Detect which cell encompasses the target text, then output its (X, Y) center coordinate. 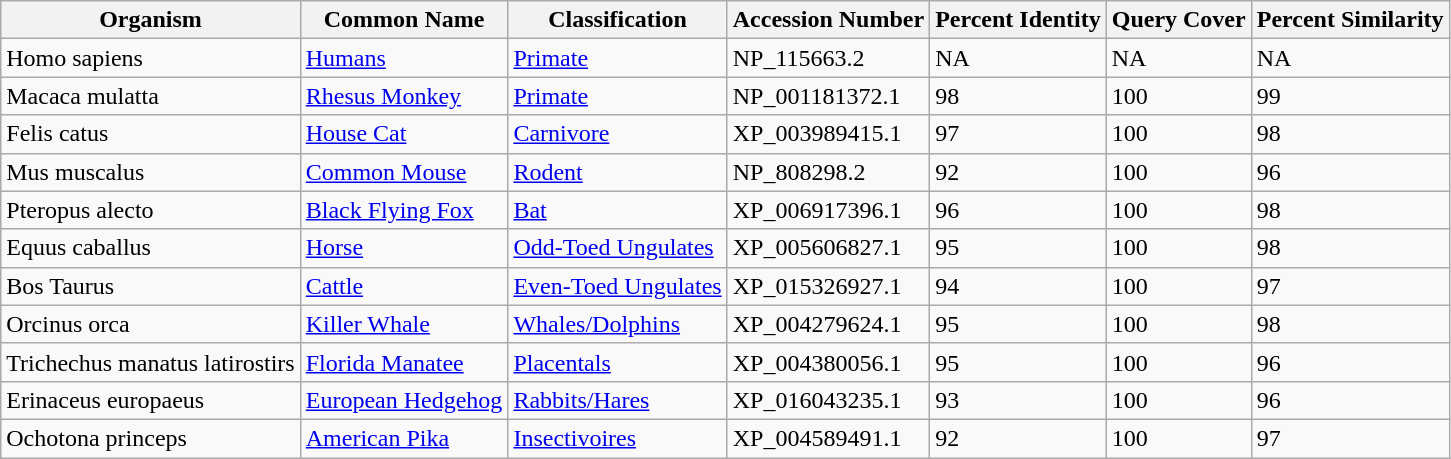
Rabbits/Hares (618, 400)
Common Name (404, 20)
Common Mouse (404, 172)
European Hedgehog (404, 400)
XP_006917396.1 (828, 210)
Cattle (404, 286)
Trichechus manatus latirostirs (150, 362)
Felis catus (150, 134)
Carnivore (618, 134)
Erinaceus europaeus (150, 400)
XP_004279624.1 (828, 324)
American Pika (404, 438)
93 (1018, 400)
Equus caballus (150, 248)
Humans (404, 58)
NP_001181372.1 (828, 96)
Bat (618, 210)
Percent Similarity (1350, 20)
94 (1018, 286)
Mus muscalus (150, 172)
Placentals (618, 362)
Horse (404, 248)
Organism (150, 20)
NP_115663.2 (828, 58)
Odd-Toed Ungulates (618, 248)
Black Flying Fox (404, 210)
Rodent (618, 172)
NP_808298.2 (828, 172)
Florida Manatee (404, 362)
Rhesus Monkey (404, 96)
Whales/Dolphins (618, 324)
House Cat (404, 134)
XP_004589491.1 (828, 438)
Insectivoires (618, 438)
Bos Taurus (150, 286)
Accession Number (828, 20)
Homo sapiens (150, 58)
Query Cover (1178, 20)
Orcinus orca (150, 324)
Killer Whale (404, 324)
Classification (618, 20)
Percent Identity (1018, 20)
XP_015326927.1 (828, 286)
XP_004380056.1 (828, 362)
XP_016043235.1 (828, 400)
Even-Toed Ungulates (618, 286)
Pteropus alecto (150, 210)
Macaca mulatta (150, 96)
XP_003989415.1 (828, 134)
99 (1350, 96)
Ochotona princeps (150, 438)
XP_005606827.1 (828, 248)
